Output the (X, Y) coordinate of the center of the cell containing the given text.  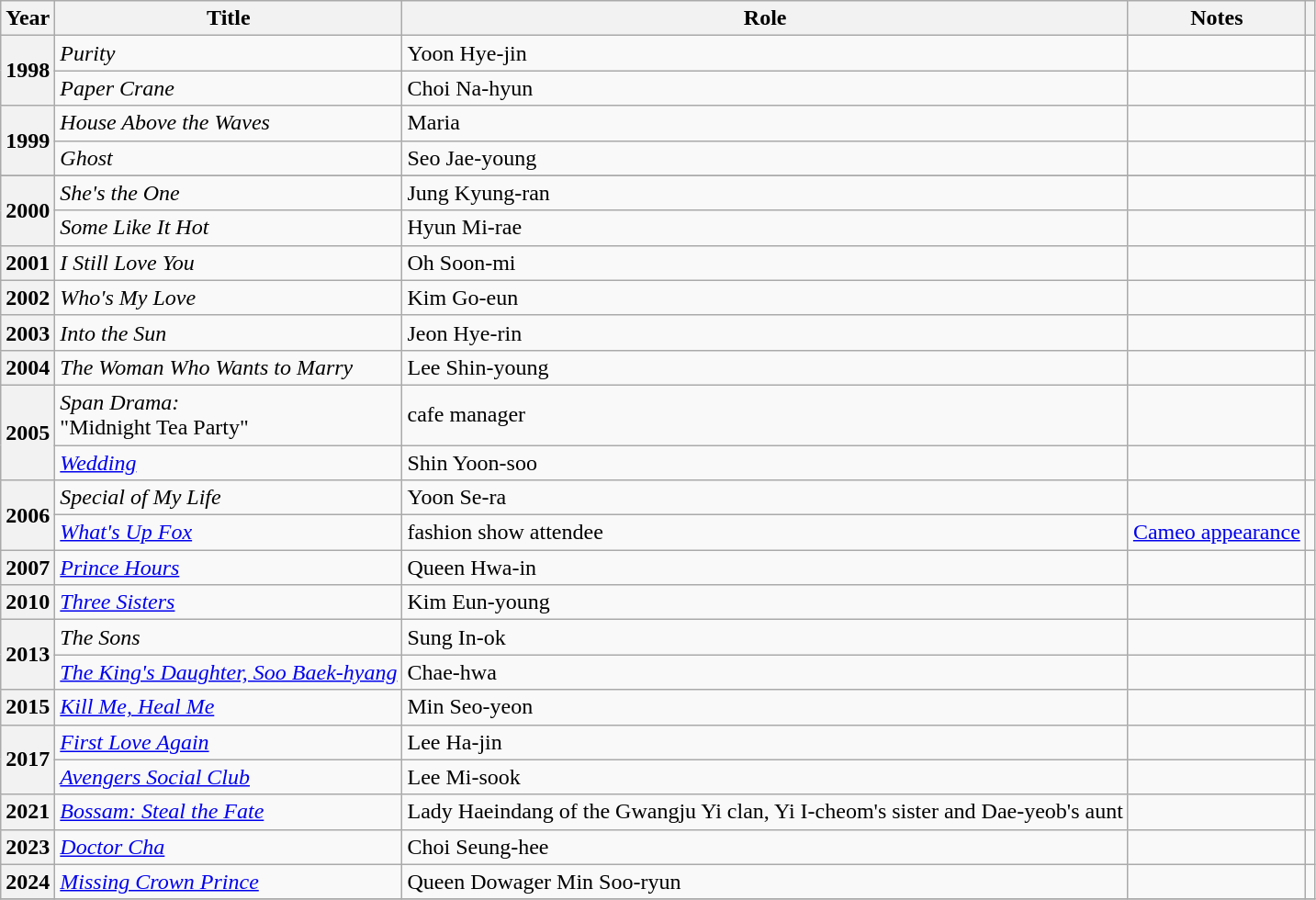
Span Drama:"Midnight Tea Party" (229, 415)
cafe manager (765, 415)
Sung In-ok (765, 637)
2017 (28, 759)
2006 (28, 515)
Year (28, 18)
2000 (28, 210)
Kim Go-eun (765, 298)
2023 (28, 847)
Min Seo-yeon (765, 707)
Yoon Se-ra (765, 498)
2005 (28, 432)
Notes (1216, 18)
1999 (28, 141)
Cameo appearance (1216, 533)
Hyun Mi-rae (765, 228)
Prince Hours (229, 568)
Some Like It Hot (229, 228)
Kim Eun-young (765, 602)
Choi Na-hyun (765, 88)
2004 (28, 367)
Role (765, 18)
She's the One (229, 193)
Chae-hwa (765, 672)
fashion show attendee (765, 533)
1998 (28, 71)
Paper Crane (229, 88)
Three Sisters (229, 602)
Lee Mi-sook (765, 777)
Wedding (229, 462)
2007 (28, 568)
Yoon Hye-jin (765, 53)
Seo Jae-young (765, 158)
Into the Sun (229, 332)
Ghost (229, 158)
Shin Yoon-soo (765, 462)
House Above the Waves (229, 123)
The King's Daughter, Soo Baek-hyang (229, 672)
2010 (28, 602)
2015 (28, 707)
Title (229, 18)
2013 (28, 655)
Lee Shin-young (765, 367)
Queen Dowager Min Soo-ryun (765, 882)
Lee Ha-jin (765, 742)
Doctor Cha (229, 847)
I Still Love You (229, 263)
Avengers Social Club (229, 777)
Queen Hwa-in (765, 568)
Bossam: Steal the Fate (229, 812)
2021 (28, 812)
Who's My Love (229, 298)
Kill Me, Heal Me (229, 707)
2003 (28, 332)
Special of My Life (229, 498)
First Love Again (229, 742)
Purity (229, 53)
Choi Seung-hee (765, 847)
The Sons (229, 637)
Oh Soon-mi (765, 263)
Jeon Hye-rin (765, 332)
Jung Kyung-ran (765, 193)
The Woman Who Wants to Marry (229, 367)
2001 (28, 263)
Maria (765, 123)
Missing Crown Prince (229, 882)
Lady Haeindang of the Gwangju Yi clan, Yi I-cheom's sister and Dae-yeob's aunt (765, 812)
What's Up Fox (229, 533)
2002 (28, 298)
2024 (28, 882)
